Extract the (X, Y) coordinate from the center of the cell holding the provided text.  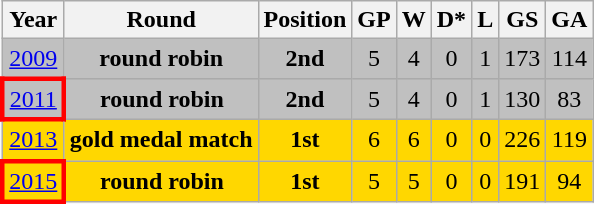
130 (522, 98)
Year (33, 20)
GP (374, 20)
D* (451, 20)
83 (570, 98)
173 (522, 59)
119 (570, 140)
2009 (33, 59)
L (486, 20)
Position (305, 20)
94 (570, 180)
Round (161, 20)
2011 (33, 98)
2013 (33, 140)
226 (522, 140)
191 (522, 180)
GA (570, 20)
W (414, 20)
114 (570, 59)
gold medal match (161, 140)
2015 (33, 180)
GS (522, 20)
